Search for the cell housing the specified text and yield its [X, Y] center coordinate. 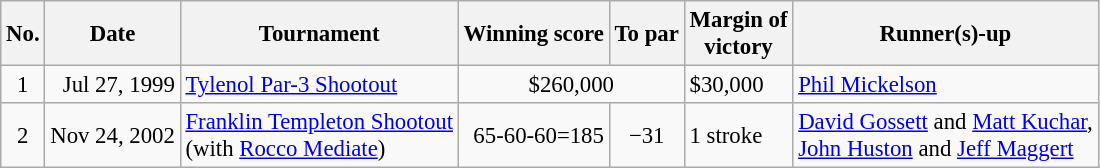
Nov 24, 2002 [112, 136]
Jul 27, 1999 [112, 85]
David Gossett and Matt Kuchar, John Huston and Jeff Maggert [946, 136]
$260,000 [571, 85]
Tylenol Par-3 Shootout [319, 85]
Franklin Templeton Shootout(with Rocco Mediate) [319, 136]
Runner(s)-up [946, 34]
Phil Mickelson [946, 85]
To par [646, 34]
Winning score [534, 34]
65-60-60=185 [534, 136]
Margin ofvictory [738, 34]
2 [23, 136]
No. [23, 34]
1 stroke [738, 136]
Tournament [319, 34]
Date [112, 34]
$30,000 [738, 85]
−31 [646, 136]
1 [23, 85]
